Capture the cell that displays the provided text and extract its (x, y) central coordinate. 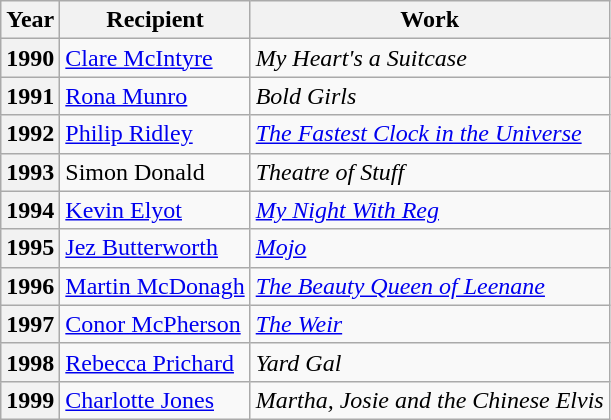
1994 (30, 210)
1997 (30, 324)
Bold Girls (430, 96)
Rebecca Prichard (155, 362)
Clare McIntyre (155, 58)
1996 (30, 286)
The Weir (430, 324)
The Beauty Queen of Leenane (430, 286)
Jez Butterworth (155, 248)
1998 (30, 362)
Conor McPherson (155, 324)
Martha, Josie and the Chinese Elvis (430, 400)
My Night With Reg (430, 210)
Martin McDonagh (155, 286)
Theatre of Stuff (430, 172)
The Fastest Clock in the Universe (430, 134)
Charlotte Jones (155, 400)
Mojo (430, 248)
1993 (30, 172)
My Heart's a Suitcase (430, 58)
1995 (30, 248)
Year (30, 20)
1999 (30, 400)
Rona Munro (155, 96)
Philip Ridley (155, 134)
Recipient (155, 20)
1992 (30, 134)
1990 (30, 58)
Yard Gal (430, 362)
1991 (30, 96)
Work (430, 20)
Kevin Elyot (155, 210)
Simon Donald (155, 172)
